Provide the [X, Y] coordinate of the cell's center where the given text is located.  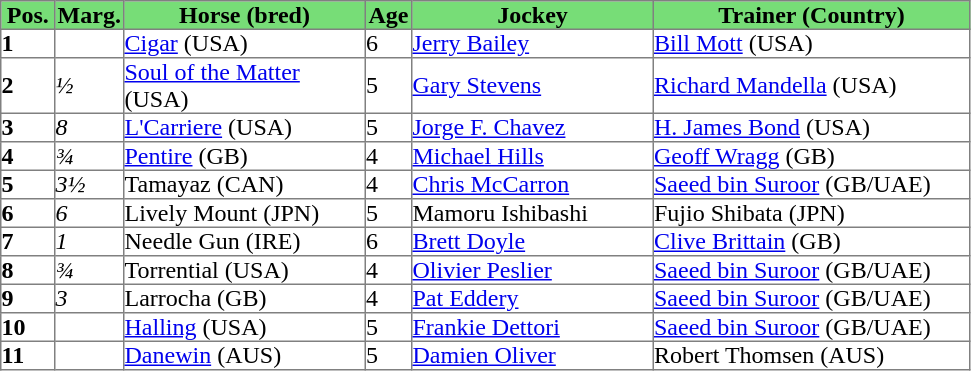
Jerry Bailey [533, 43]
Michael Hills [533, 156]
Lively Mount (JPN) [245, 213]
10 [28, 327]
Jockey [533, 15]
Soul of the Matter (USA) [245, 86]
Cigar (USA) [245, 43]
Frankie Dettori [533, 327]
Gary Stevens [533, 86]
11 [28, 355]
Danewin (AUS) [245, 355]
L'Carriere (USA) [245, 127]
Torrential (USA) [245, 270]
Marg. [90, 15]
½ [90, 86]
Pentire (GB) [245, 156]
Pat Eddery [533, 298]
Halling (USA) [245, 327]
Jorge F. Chavez [533, 127]
Bill Mott (USA) [811, 43]
H. James Bond (USA) [811, 127]
Olivier Peslier [533, 270]
Tamayaz (CAN) [245, 184]
Mamoru Ishibashi [533, 213]
Fujio Shibata (JPN) [811, 213]
Trainer (Country) [811, 15]
Richard Mandella (USA) [811, 86]
Geoff Wragg (GB) [811, 156]
Horse (bred) [245, 15]
2 [28, 86]
3½ [90, 184]
Pos. [28, 15]
Chris McCarron [533, 184]
Brett Doyle [533, 241]
Larrocha (GB) [245, 298]
9 [28, 298]
Age [388, 15]
7 [28, 241]
Damien Oliver [533, 355]
Robert Thomsen (AUS) [811, 355]
Clive Brittain (GB) [811, 241]
Needle Gun (IRE) [245, 241]
